Search for the cell housing the specified text and yield its [X, Y] center coordinate. 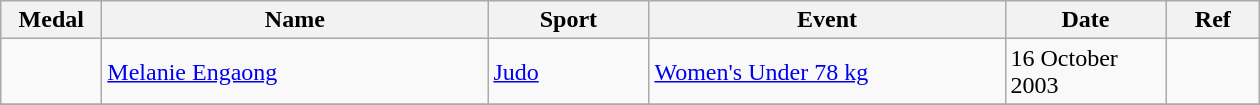
Medal [52, 20]
Name [295, 20]
Melanie Engaong [295, 72]
Sport [568, 20]
Judo [568, 72]
Ref [1213, 20]
Women's Under 78 kg [827, 72]
Date [1086, 20]
Event [827, 20]
16 October 2003 [1086, 72]
